Provide the (x, y) coordinate of the cell's center where the given text is located.  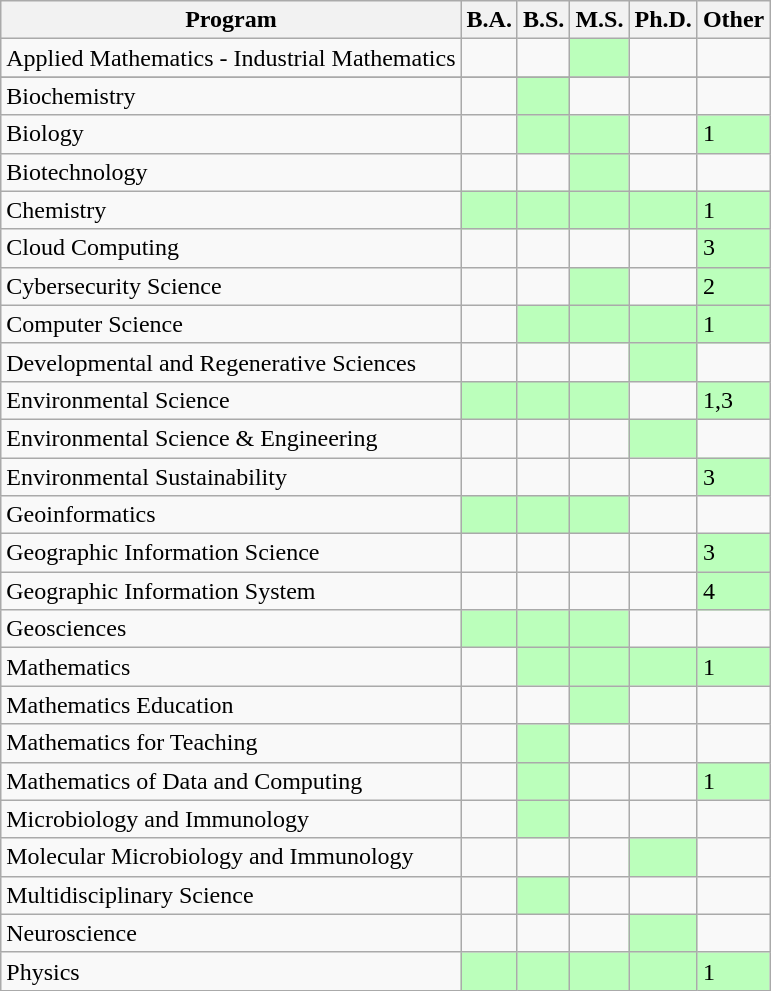
1,3 (733, 400)
Environmental Science & Engineering (231, 438)
Environmental Science (231, 400)
Microbiology and Immunology (231, 819)
Biotechnology (231, 172)
4 (733, 591)
Environmental Sustainability (231, 477)
Mathematics of Data and Computing (231, 781)
Molecular Microbiology and Immunology (231, 857)
M.S. (600, 20)
Mathematics (231, 667)
Multidisciplinary Science (231, 895)
Physics (231, 971)
Other (733, 20)
Geographic Information Science (231, 553)
Developmental and Regenerative Sciences (231, 362)
Cybersecurity Science (231, 286)
Geosciences (231, 629)
Mathematics Education (231, 705)
Cloud Computing (231, 248)
Geographic Information System (231, 591)
Ph.D. (663, 20)
2 (733, 286)
Program (231, 20)
Biology (231, 134)
B.A. (489, 20)
B.S. (543, 20)
Geoinformatics (231, 515)
Mathematics for Teaching (231, 743)
Neuroscience (231, 933)
Applied Mathematics - Industrial Mathematics (231, 58)
Chemistry (231, 210)
Computer Science (231, 324)
Biochemistry (231, 96)
